From the cell containing the given text, extract its center point as (X, Y) coordinate. 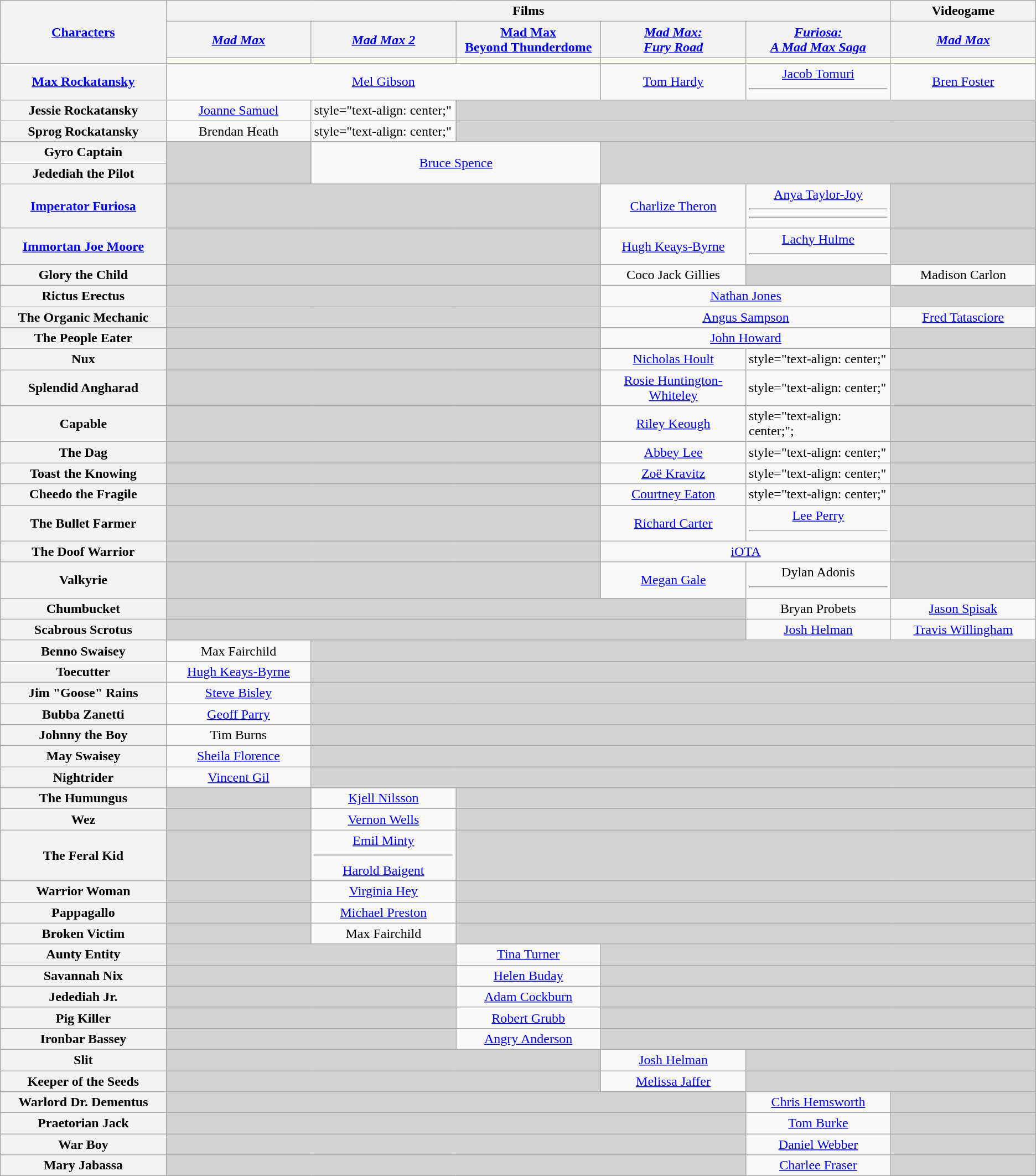
Slit (83, 1060)
Charlize Theron (674, 206)
The Humungus (83, 798)
Lee Perry (818, 523)
Kjell Nilsson (384, 798)
Abbey Lee (674, 452)
Jedediah the Pilot (83, 173)
Emil MintyHarold Baigent (384, 855)
Capable (83, 424)
Bren Foster (963, 82)
Bubba Zanetti (83, 714)
Glory the Child (83, 275)
The Feral Kid (83, 855)
Jacob Tomuri (818, 82)
Coco Jack Gillies (674, 275)
Tina Turner (529, 955)
Keeper of the Seeds (83, 1081)
Michael Preston (384, 912)
Dylan Adonis (818, 580)
Max Rockatansky (83, 82)
Nightrider (83, 777)
Angus Sampson (746, 317)
Vincent Gil (239, 777)
Daniel Webber (818, 1144)
Toecutter (83, 672)
Tom Hardy (674, 82)
Rosie Huntington-Whiteley (674, 388)
Characters (83, 32)
The Organic Mechanic (83, 317)
Johnny the Boy (83, 735)
Anya Taylor-Joy (818, 206)
Broken Victim (83, 933)
Jessie Rockatansky (83, 110)
Mad MaxBeyond Thunderdome (529, 40)
Brendan Heath (239, 131)
Riley Keough (674, 424)
Gyro Captain (83, 152)
Toast the Knowing (83, 473)
Chris Hemsworth (818, 1102)
Zoë Kravitz (674, 473)
Charlee Fraser (818, 1165)
Wez (83, 819)
Travis Willingham (963, 630)
The Bullet Farmer (83, 523)
Joanne Samuel (239, 110)
The People Eater (83, 338)
Benno Swaisey (83, 651)
Pig Killer (83, 1018)
Jason Spisak (963, 608)
Angry Anderson (529, 1039)
Mad Max:Fury Road (674, 40)
Cheedo the Fragile (83, 494)
Warrior Woman (83, 891)
Mary Jabassa (83, 1165)
Sprog Rockatansky (83, 131)
Adam Cockburn (529, 997)
Scabrous Scrotus (83, 630)
Valkyrie (83, 580)
Helen Buday (529, 976)
War Boy (83, 1144)
Tom Burke (818, 1123)
The Doof Warrior (83, 551)
Praetorian Jack (83, 1123)
Lachy Hulme (818, 246)
Videogame (963, 11)
Richard Carter (674, 523)
Robert Grubb (529, 1018)
Films (528, 11)
Warlord Dr. Dementus (83, 1102)
Savannah Nix (83, 976)
Bruce Spence (456, 163)
Megan Gale (674, 580)
Jim "Goose" Rains (83, 693)
Immortan Joe Moore (83, 246)
Tim Burns (239, 735)
Furiosa:A Mad Max Saga (818, 40)
Mad Max 2 (384, 40)
Nathan Jones (746, 296)
Ironbar Bassey (83, 1039)
Madison Carlon (963, 275)
Splendid Angharad (83, 388)
May Swaisey (83, 756)
Vernon Wells (384, 819)
Bryan Probets (818, 608)
style="text-align: center;"; (818, 424)
John Howard (746, 338)
Courtney Eaton (674, 494)
Fred Tatasciore (963, 317)
Melissa Jaffer (674, 1081)
Sheila Florence (239, 756)
iOTA (746, 551)
Jedediah Jr. (83, 997)
The Dag (83, 452)
Pappagallo (83, 912)
Nux (83, 359)
Chumbucket (83, 608)
Nicholas Hoult (674, 359)
Rictus Erectus (83, 296)
Mel Gibson (384, 82)
Aunty Entity (83, 955)
Geoff Parry (239, 714)
Steve Bisley (239, 693)
Virginia Hey (384, 891)
Imperator Furiosa (83, 206)
